Identify which cell holds the provided text, then report its [X, Y] central coordinate. 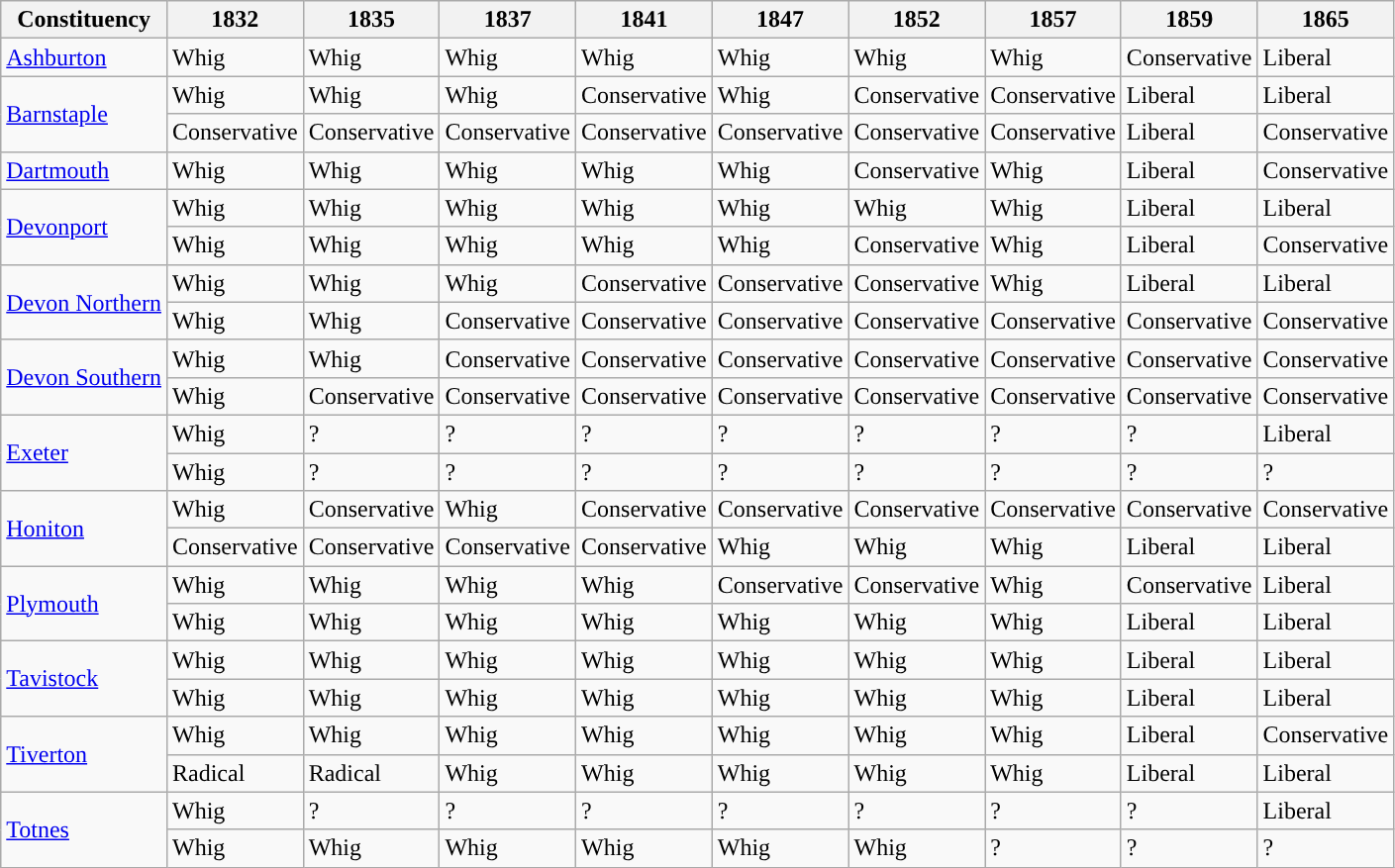
Tavistock [84, 679]
Honiton [84, 529]
Constituency [84, 20]
1835 [371, 20]
1837 [508, 20]
1852 [917, 20]
Tiverton [84, 754]
Plymouth [84, 604]
Dartmouth [84, 170]
Ashburton [84, 57]
1857 [1053, 20]
Totnes [84, 829]
Barnstaple [84, 114]
1865 [1326, 20]
Devonport [84, 227]
1859 [1189, 20]
1832 [235, 20]
Exeter [84, 452]
1847 [780, 20]
Devon Southern [84, 377]
Devon Northern [84, 302]
1841 [645, 20]
